From the cell containing the given text, extract its center point as (X, Y) coordinate. 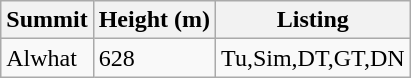
Listing (314, 20)
Height (m) (154, 20)
Alwhat (47, 58)
628 (154, 58)
Tu,Sim,DT,GT,DN (314, 58)
Summit (47, 20)
